Search for the cell housing the specified text and yield its [x, y] center coordinate. 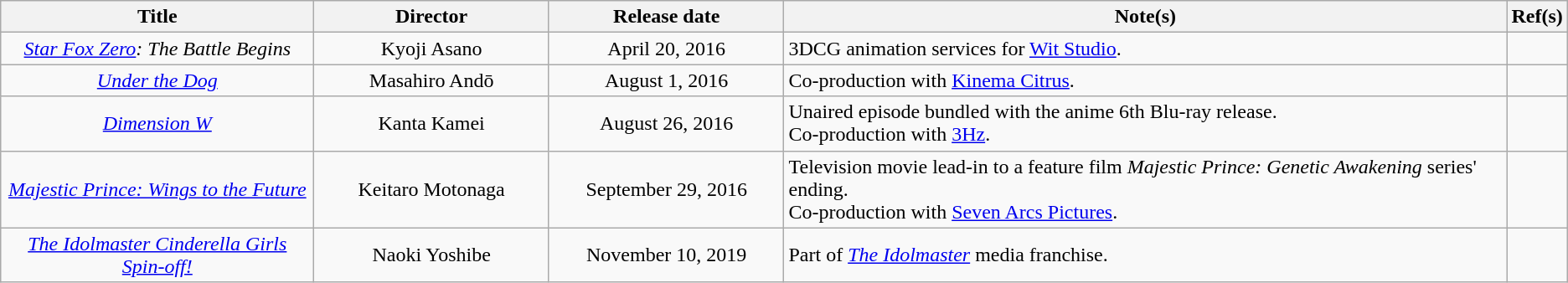
April 20, 2016 [667, 49]
Title [157, 17]
Keitaro Motonaga [432, 189]
Under the Dog [157, 80]
Majestic Prince: Wings to the Future [157, 189]
Masahiro Andō [432, 80]
Part of The Idolmaster media franchise. [1146, 255]
Release date [667, 17]
The Idolmaster Cinderella Girls Spin-off! [157, 255]
Note(s) [1146, 17]
Star Fox Zero: The Battle Begins [157, 49]
Ref(s) [1537, 17]
Unaired episode bundled with the anime 6th Blu-ray release.Co-production with 3Hz. [1146, 124]
Television movie lead-in to a feature film Majestic Prince: Genetic Awakening series' ending.Co-production with Seven Arcs Pictures. [1146, 189]
November 10, 2019 [667, 255]
3DCG animation services for Wit Studio. [1146, 49]
September 29, 2016 [667, 189]
Dimension W [157, 124]
August 26, 2016 [667, 124]
Kyoji Asano [432, 49]
Co-production with Kinema Citrus. [1146, 80]
Kanta Kamei [432, 124]
Naoki Yoshibe [432, 255]
August 1, 2016 [667, 80]
Director [432, 17]
